Output the [x, y] coordinate of the center of the cell containing the given text.  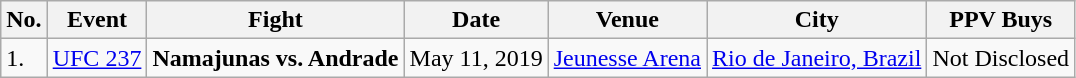
Namajunas vs. Andrade [276, 58]
PPV Buys [1001, 20]
May 11, 2019 [476, 58]
Rio de Janeiro, Brazil [817, 58]
No. [24, 20]
City [817, 20]
Venue [627, 20]
Not Disclosed [1001, 58]
Date [476, 20]
Jeunesse Arena [627, 58]
Fight [276, 20]
UFC 237 [97, 58]
1. [24, 58]
Event [97, 20]
